Scan for the cell matching the given text and deliver its [X, Y] coordinate at center. 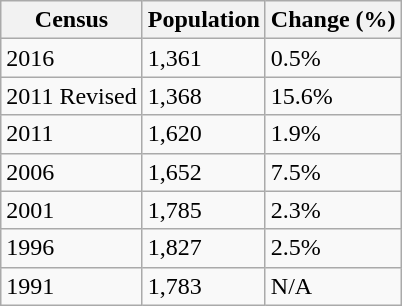
2016 [72, 58]
Change (%) [333, 20]
1996 [72, 248]
2006 [72, 172]
1991 [72, 286]
Population [204, 20]
2.5% [333, 248]
1,827 [204, 248]
7.5% [333, 172]
1,652 [204, 172]
1,620 [204, 134]
1,361 [204, 58]
1.9% [333, 134]
1,368 [204, 96]
Census [72, 20]
1,783 [204, 286]
2.3% [333, 210]
2011 Revised [72, 96]
N/A [333, 286]
2001 [72, 210]
2011 [72, 134]
0.5% [333, 58]
15.6% [333, 96]
1,785 [204, 210]
